Find where the given text appears and provide that cell's center as (x, y) coordinate. 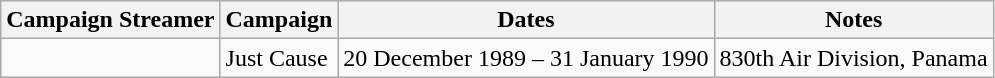
830th Air Division, Panama (854, 58)
20 December 1989 – 31 January 1990 (526, 58)
Dates (526, 20)
Campaign (279, 20)
Campaign Streamer (110, 20)
Just Cause (279, 58)
Notes (854, 20)
